Detect which cell encompasses the target text, then output its (X, Y) center coordinate. 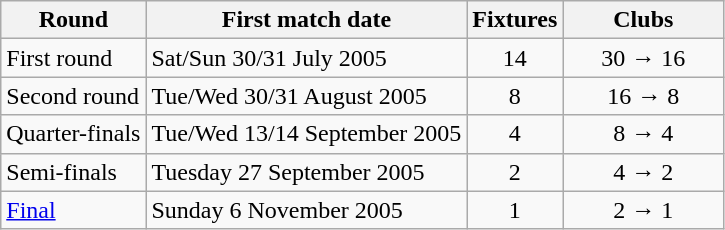
14 (515, 58)
2 → 1 (644, 210)
Sunday 6 November 2005 (306, 210)
Round (74, 20)
8 → 4 (644, 134)
2 (515, 172)
Tue/Wed 30/31 August 2005 (306, 96)
Tuesday 27 September 2005 (306, 172)
Fixtures (515, 20)
Clubs (644, 20)
Quarter-finals (74, 134)
Tue/Wed 13/14 September 2005 (306, 134)
Second round (74, 96)
8 (515, 96)
First round (74, 58)
Sat/Sun 30/31 July 2005 (306, 58)
4 (515, 134)
4 → 2 (644, 172)
First match date (306, 20)
Semi-finals (74, 172)
16 → 8 (644, 96)
1 (515, 210)
30 → 16 (644, 58)
Final (74, 210)
